Capture the cell that displays the provided text and extract its (x, y) central coordinate. 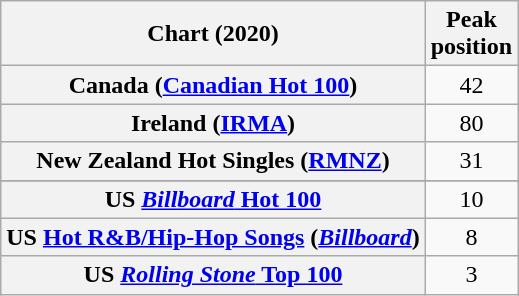
80 (471, 123)
42 (471, 85)
US Rolling Stone Top 100 (213, 275)
US Hot R&B/Hip-Hop Songs (Billboard) (213, 237)
31 (471, 161)
8 (471, 237)
Chart (2020) (213, 34)
Peakposition (471, 34)
10 (471, 199)
Canada (Canadian Hot 100) (213, 85)
US Billboard Hot 100 (213, 199)
Ireland (IRMA) (213, 123)
New Zealand Hot Singles (RMNZ) (213, 161)
3 (471, 275)
